Pinpoint the cell where the given text exists, returning its (X, Y) midpoint coordinate. 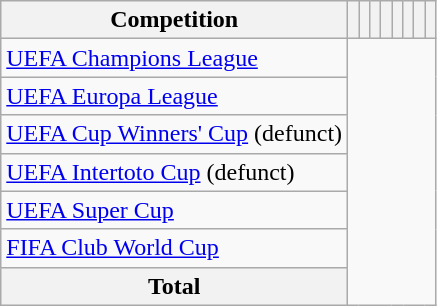
UEFA Super Cup (174, 210)
UEFA Champions League (174, 58)
UEFA Cup Winners' Cup (defunct) (174, 134)
FIFA Club World Cup (174, 248)
UEFA Intertoto Cup (defunct) (174, 172)
Competition (174, 20)
UEFA Europa League (174, 96)
Total (174, 286)
